Capture the cell that displays the provided text and extract its [X, Y] central coordinate. 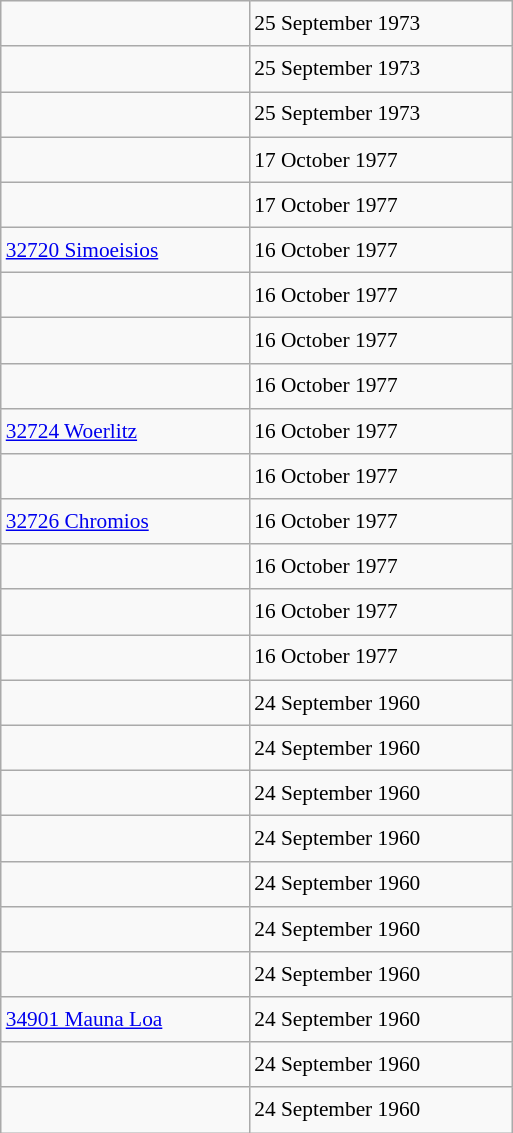
32724 Woerlitz [125, 430]
34901 Mauna Loa [125, 1020]
32720 Simoeisios [125, 250]
32726 Chromios [125, 522]
